Output the (x, y) coordinate of the center of the cell containing the given text.  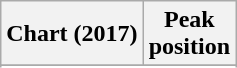
Chart (2017) (72, 34)
Peakposition (189, 34)
